Locate the cell with the specified text and output its (x, y) center coordinate. 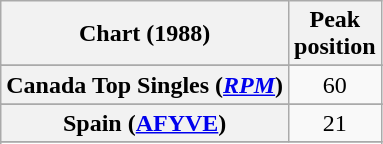
Canada Top Singles (RPM) (145, 85)
60 (335, 85)
Chart (1988) (145, 34)
Peakposition (335, 34)
Spain (AFYVE) (145, 123)
21 (335, 123)
